Locate the cell with the specified text and output its [X, Y] center coordinate. 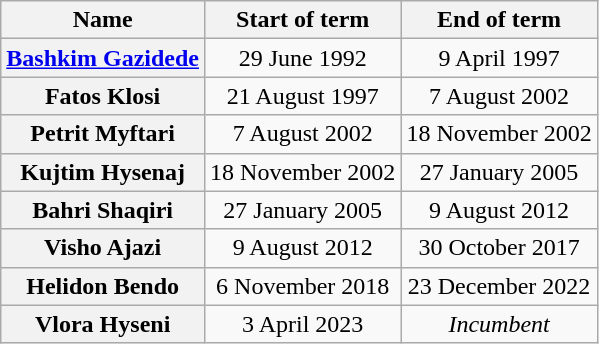
Helidon Bendo [103, 286]
30 October 2017 [499, 248]
Bashkim Gazidede [103, 58]
21 August 1997 [303, 96]
29 June 1992 [303, 58]
9 April 1997 [499, 58]
Kujtim Hysenaj [103, 172]
Incumbent [499, 324]
6 November 2018 [303, 286]
Petrit Myftari [103, 134]
End of term [499, 20]
Name [103, 20]
Bahri Shaqiri [103, 210]
Vlora Hyseni [103, 324]
23 December 2022 [499, 286]
Visho Ajazi [103, 248]
3 April 2023 [303, 324]
Fatos Klosi [103, 96]
Start of term [303, 20]
